Locate the cell with the specified text and output its [X, Y] center coordinate. 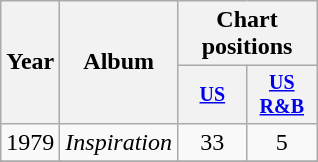
1979 [30, 142]
33 [212, 142]
Year [30, 62]
Album [119, 62]
USR&B [282, 94]
Inspiration [119, 142]
Chart positions [248, 34]
US [212, 94]
5 [282, 142]
